Extract the (x, y) coordinate from the center of the cell holding the provided text.  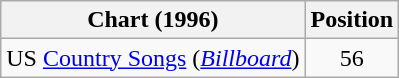
Position (352, 20)
56 (352, 58)
US Country Songs (Billboard) (153, 58)
Chart (1996) (153, 20)
